Detect which cell encompasses the target text, then output its (X, Y) center coordinate. 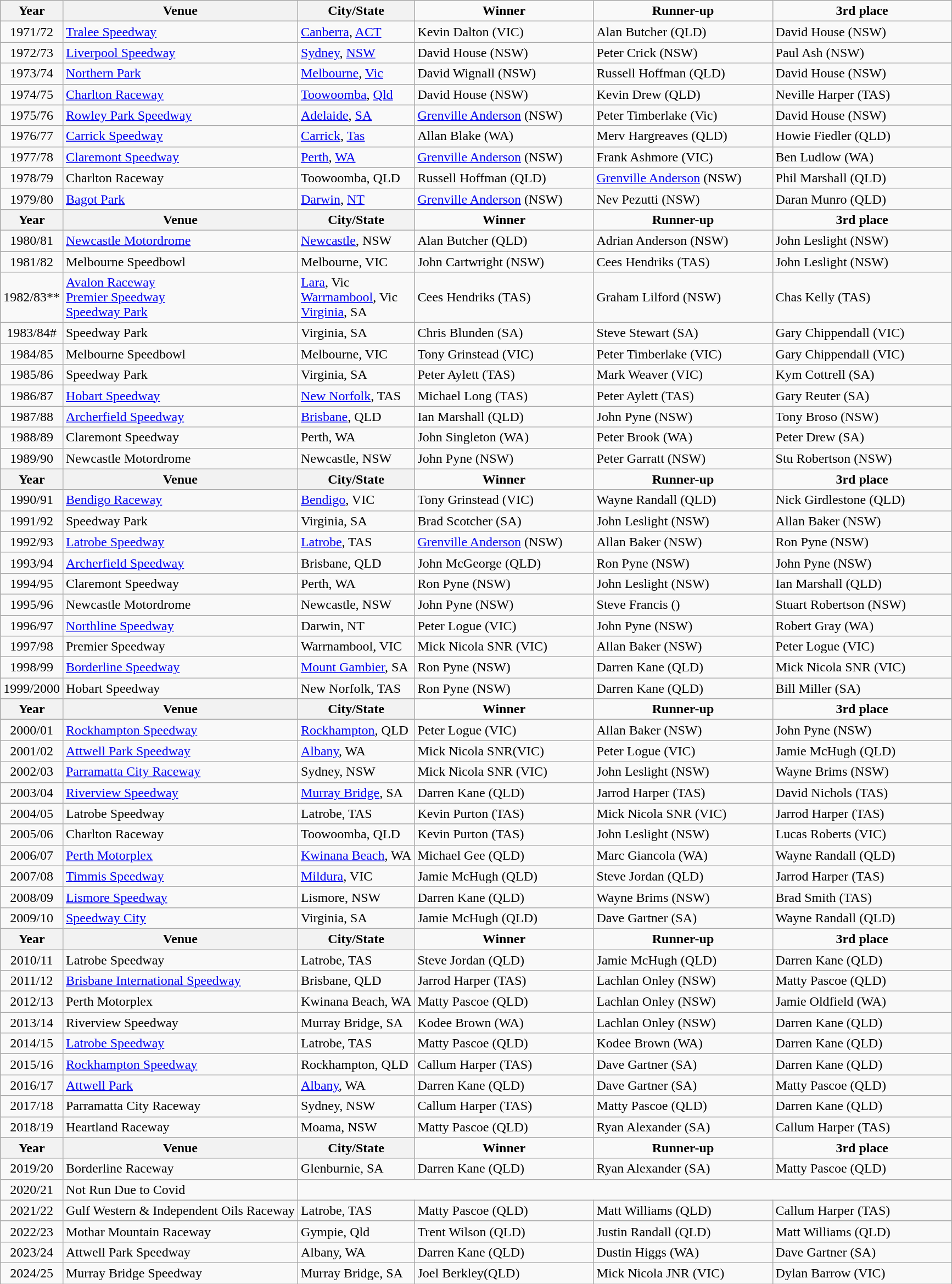
Heartland Raceway (180, 1127)
Michael Gee (QLD) (504, 855)
1991/92 (32, 521)
Stu Robertson (NSW) (862, 458)
Brad Scotcher (SA) (504, 521)
Peter Crick (NSW) (683, 53)
1971/72 (32, 32)
2006/07 (32, 855)
1974/75 (32, 94)
Attwell Park (180, 1085)
1993/94 (32, 563)
Adrian Anderson (NSW) (683, 240)
2011/12 (32, 981)
2014/15 (32, 1044)
Brad Smith (TAS) (862, 897)
Gympie, Qld (356, 1231)
1980/81 (32, 240)
Glenburnie, SA (356, 1169)
1986/87 (32, 396)
Dustin Higgs (WA) (683, 1252)
Northern Park (180, 74)
2002/03 (32, 772)
1989/90 (32, 458)
2004/05 (32, 814)
John Singleton (WA) (504, 438)
Borderline Speedway (180, 668)
Peter Brook (WA) (683, 438)
Borderline Raceway (180, 1169)
Lismore Speedway (180, 897)
Carrick Speedway (180, 136)
Bendigo Raceway (180, 500)
Allan Blake (WA) (504, 136)
1997/98 (32, 647)
2019/20 (32, 1169)
David Wignall (NSW) (504, 74)
Tralee Speedway (180, 32)
Bagot Park (180, 199)
Robert Gray (WA) (862, 625)
1992/93 (32, 542)
Graham Lilford (NSW) (683, 298)
Paul Ash (NSW) (862, 53)
2013/14 (32, 1023)
Nick Girdlestone (QLD) (862, 500)
1996/97 (32, 625)
1998/99 (32, 668)
2010/11 (32, 960)
Mount Gambier, SA (356, 668)
Not Run Due to Covid (180, 1190)
1988/89 (32, 438)
2000/01 (32, 730)
2022/23 (32, 1231)
Chris Blunden (SA) (504, 333)
Canberra, ACT (356, 32)
Peter Drew (SA) (862, 438)
Kym Cottrell (SA) (862, 375)
Carrick, Tas (356, 136)
Adelaide, SA (356, 115)
2007/08 (32, 876)
John McGeorge (QLD) (504, 563)
2021/22 (32, 1210)
2020/21 (32, 1190)
Steve Stewart (SA) (683, 333)
Speedway City (180, 918)
Premier Speedway (180, 647)
Liverpool Speedway (180, 53)
Moama, NSW (356, 1127)
Tony Broso (NSW) (862, 417)
2009/10 (32, 918)
Mick Nicola JNR (VIC) (683, 1273)
2017/18 (32, 1106)
Northline Speedway (180, 625)
2005/06 (32, 834)
Peter Timberlake (Vic) (683, 115)
1977/78 (32, 157)
Gary Reuter (SA) (862, 396)
Bill Miller (SA) (862, 688)
2001/02 (32, 751)
Daran Munro (QLD) (862, 199)
1995/96 (32, 604)
2012/13 (32, 1002)
2023/24 (32, 1252)
2024/25 (32, 1273)
1990/91 (32, 500)
Stuart Robertson (NSW) (862, 604)
Marc Giancola (WA) (683, 855)
2018/19 (32, 1127)
1984/85 (32, 354)
Kevin Dalton (VIC) (504, 32)
Mildura, VIC (356, 876)
1981/82 (32, 262)
1999/2000 (32, 688)
Timmis Speedway (180, 876)
Bendigo, VIC (356, 500)
David Nichols (TAS) (862, 793)
Nev Pezutti (NSW) (683, 199)
Howie Fiedler (QLD) (862, 136)
Merv Hargreaves (QLD) (683, 136)
1994/95 (32, 584)
Frank Ashmore (VIC) (683, 157)
1973/74 (32, 74)
1978/79 (32, 178)
1979/80 (32, 199)
Chas Kelly (TAS) (862, 298)
1982/83** (32, 298)
Mick Nicola SNR(VIC) (504, 751)
2015/16 (32, 1064)
2008/09 (32, 897)
Joel Berkley(QLD) (504, 1273)
Peter Garratt (NSW) (683, 458)
Murray Bridge Speedway (180, 1273)
Ben Ludlow (WA) (862, 157)
Avalon RacewayPremier SpeedwaySpeedway Park (180, 298)
1985/86 (32, 375)
Lara, VicWarrnambool, VicVirginia, SA (356, 298)
Lucas Roberts (VIC) (862, 834)
John Cartwright (NSW) (504, 262)
1975/76 (32, 115)
Phil Marshall (QLD) (862, 178)
Mark Weaver (VIC) (683, 375)
Neville Harper (TAS) (862, 94)
Steve Francis () (683, 604)
Jamie Oldfield (WA) (862, 1002)
2003/04 (32, 793)
1976/77 (32, 136)
Justin Randall (QLD) (683, 1231)
Michael Long (TAS) (504, 396)
1983/84# (32, 333)
Dylan Barrow (VIC) (862, 1273)
Toowoomba, Qld (356, 94)
Gulf Western & Independent Oils Raceway (180, 1210)
Rowley Park Speedway (180, 115)
Lismore, NSW (356, 897)
1987/88 (32, 417)
Kevin Drew (QLD) (683, 94)
1972/73 (32, 53)
Brisbane International Speedway (180, 981)
2016/17 (32, 1085)
Trent Wilson (QLD) (504, 1231)
Peter Timberlake (VIC) (683, 354)
Mothar Mountain Raceway (180, 1231)
Melbourne, Vic (356, 74)
Warrnambool, VIC (356, 647)
